Pinpoint the cell where the given text exists, returning its (x, y) midpoint coordinate. 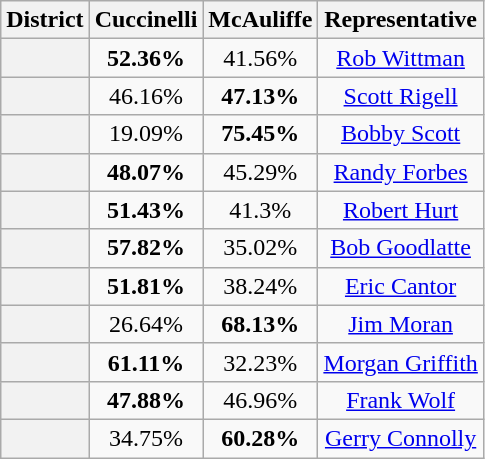
Eric Cantor (400, 286)
47.13% (260, 96)
32.23% (260, 362)
Bob Goodlatte (400, 248)
68.13% (260, 324)
38.24% (260, 286)
51.43% (146, 210)
Scott Rigell (400, 96)
75.45% (260, 134)
52.36% (146, 58)
60.28% (260, 438)
41.3% (260, 210)
48.07% (146, 172)
35.02% (260, 248)
Morgan Griffith (400, 362)
34.75% (146, 438)
41.56% (260, 58)
19.09% (146, 134)
46.16% (146, 96)
57.82% (146, 248)
61.11% (146, 362)
Robert Hurt (400, 210)
51.81% (146, 286)
District (45, 20)
45.29% (260, 172)
47.88% (146, 400)
Bobby Scott (400, 134)
26.64% (146, 324)
Cuccinelli (146, 20)
Frank Wolf (400, 400)
Jim Moran (400, 324)
Rob Wittman (400, 58)
46.96% (260, 400)
Gerry Connolly (400, 438)
Randy Forbes (400, 172)
McAuliffe (260, 20)
Representative (400, 20)
